Scan for the cell matching the given text and deliver its (X, Y) coordinate at center. 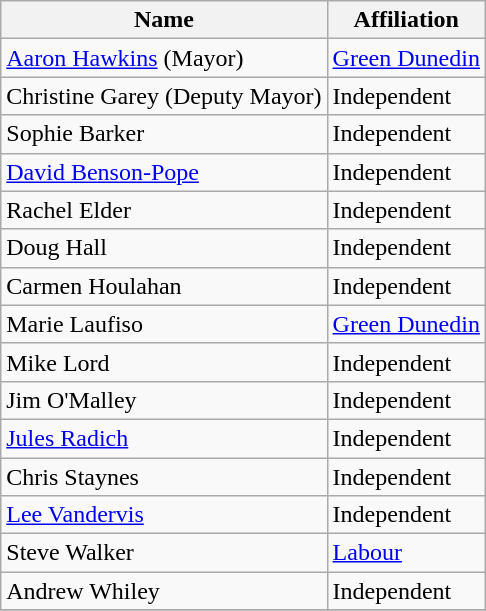
Carmen Houlahan (164, 286)
Rachel Elder (164, 210)
Chris Staynes (164, 477)
Lee Vandervis (164, 515)
Steve Walker (164, 553)
Jim O'Malley (164, 400)
Labour (406, 553)
Christine Garey (Deputy Mayor) (164, 96)
Aaron Hawkins (Mayor) (164, 58)
Andrew Whiley (164, 591)
David Benson-Pope (164, 172)
Name (164, 20)
Jules Radich (164, 438)
Doug Hall (164, 248)
Sophie Barker (164, 134)
Mike Lord (164, 362)
Marie Laufiso (164, 324)
Affiliation (406, 20)
